Return (X, Y) of the center of cell containing provided text 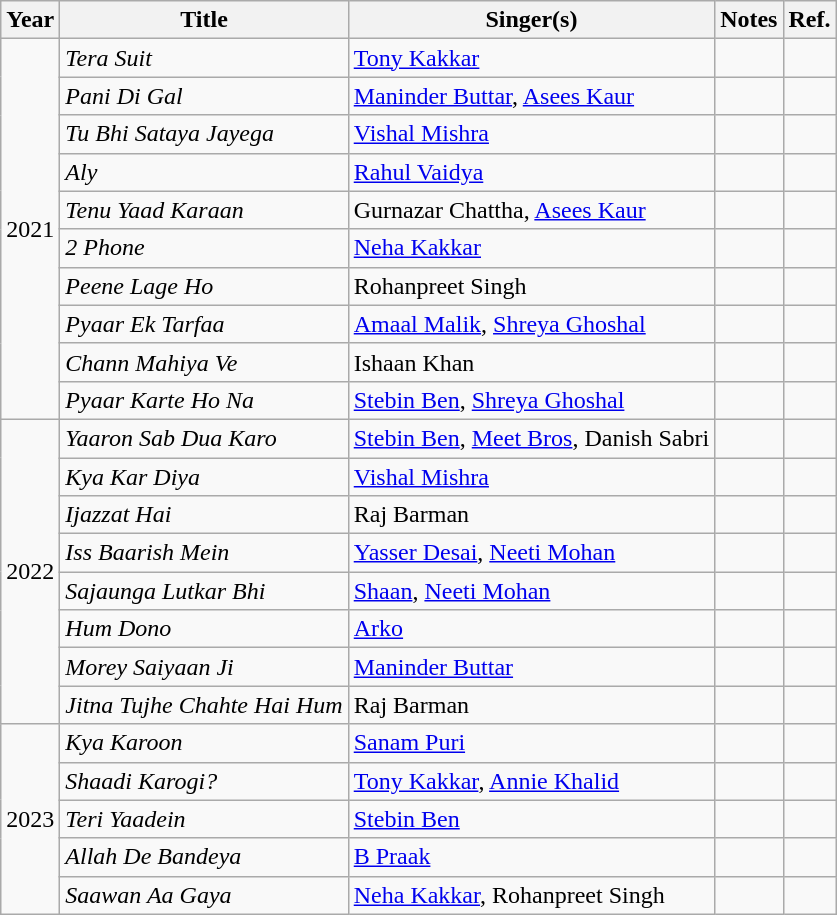
Neha Kakkar, Rohanpreet Singh (531, 895)
Maninder Buttar, Asees Kaur (531, 96)
Shaan, Neeti Mohan (531, 591)
Morey Saiyaan Ji (204, 667)
Yaaron Sab Dua Karo (204, 438)
Tu Bhi Sataya Jayega (204, 134)
Ref. (810, 20)
Pyaar Karte Ho Na (204, 400)
Allah De Bandeya (204, 857)
Jitna Tujhe Chahte Hai Hum (204, 705)
Stebin Ben, Shreya Ghoshal (531, 400)
Gurnazar Chattha, Asees Kaur (531, 210)
Pani Di Gal (204, 96)
Ishaan Khan (531, 362)
Teri Yaadein (204, 819)
Sajaunga Lutkar Bhi (204, 591)
Saawan Aa Gaya (204, 895)
2022 (30, 571)
Sanam Puri (531, 743)
Aly (204, 172)
Stebin Ben, Meet Bros, Danish Sabri (531, 438)
Maninder Buttar (531, 667)
Shaadi Karogi? (204, 781)
B Praak (531, 857)
Tony Kakkar, Annie Khalid (531, 781)
Iss Baarish Mein (204, 553)
2023 (30, 819)
Ijazzat Hai (204, 515)
Pyaar Ek Tarfaa (204, 324)
Peene Lage Ho (204, 286)
Tony Kakkar (531, 58)
Rohanpreet Singh (531, 286)
Stebin Ben (531, 819)
2 Phone (204, 248)
Arko (531, 629)
Amaal Malik, Shreya Ghoshal (531, 324)
Hum Dono (204, 629)
Kya Kar Diya (204, 477)
Singer(s) (531, 20)
Tera Suit (204, 58)
Year (30, 20)
Title (204, 20)
Chann Mahiya Ve (204, 362)
Tenu Yaad Karaan (204, 210)
Rahul Vaidya (531, 172)
Kya Karoon (204, 743)
Yasser Desai, Neeti Mohan (531, 553)
Neha Kakkar (531, 248)
2021 (30, 230)
Notes (749, 20)
